Return the [x, y] coordinate for the center point of the cell that contains the specified text.  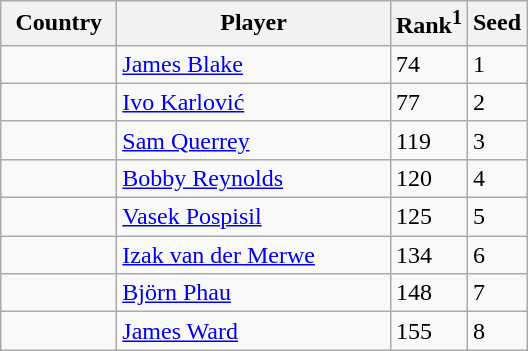
134 [428, 255]
7 [496, 293]
Seed [496, 24]
James Ward [254, 331]
8 [496, 331]
119 [428, 140]
5 [496, 217]
Ivo Karlović [254, 102]
1 [496, 64]
6 [496, 255]
77 [428, 102]
74 [428, 64]
Player [254, 24]
148 [428, 293]
125 [428, 217]
Izak van der Merwe [254, 255]
Sam Querrey [254, 140]
James Blake [254, 64]
Rank1 [428, 24]
3 [496, 140]
120 [428, 178]
4 [496, 178]
Country [59, 24]
Bobby Reynolds [254, 178]
2 [496, 102]
155 [428, 331]
Björn Phau [254, 293]
Vasek Pospisil [254, 217]
